Detect which cell encompasses the target text, then output its [X, Y] center coordinate. 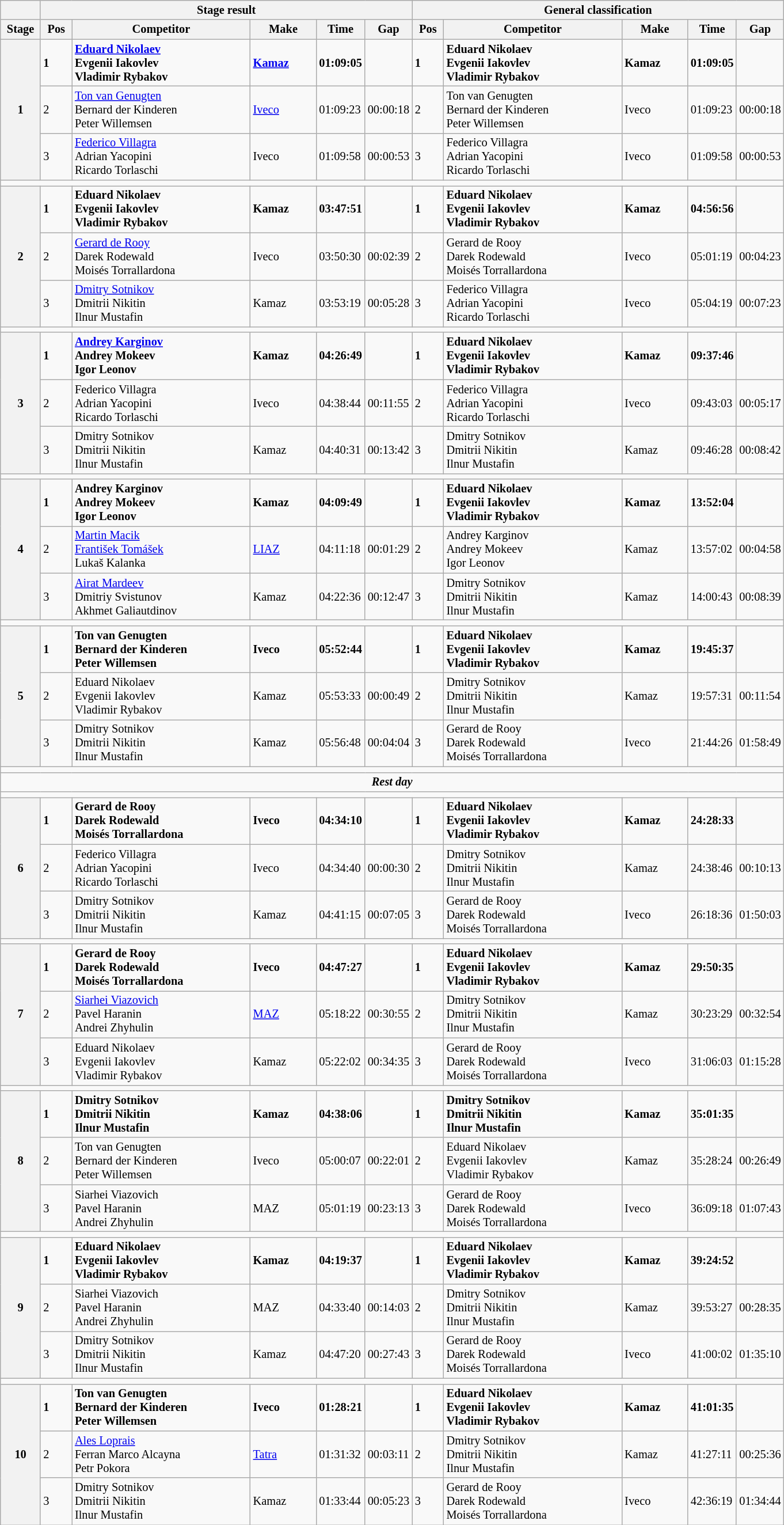
00:34:35 [389, 1061]
8 [21, 1161]
05:18:22 [340, 1014]
00:28:35 [760, 1308]
Martin Macik František Tomášek Lukaš Kalanka [161, 549]
13:52:04 [712, 503]
09:43:03 [712, 403]
00:12:47 [389, 597]
00:01:29 [389, 549]
General classification [598, 10]
03:47:51 [340, 209]
04:22:36 [340, 597]
01:58:49 [760, 743]
42:36:19 [712, 1501]
Tatra [283, 1454]
9 [21, 1307]
39:53:27 [712, 1308]
04:41:15 [340, 915]
01:50:03 [760, 915]
04:26:49 [340, 356]
00:11:54 [760, 696]
00:03:11 [389, 1454]
00:07:05 [389, 915]
Stage [21, 29]
19:57:31 [712, 696]
05:52:44 [340, 649]
03:53:19 [340, 304]
41:00:02 [712, 1355]
10 [21, 1455]
LIAZ [283, 549]
35:01:35 [712, 1114]
21:44:26 [712, 743]
00:14:03 [389, 1308]
04:33:40 [340, 1308]
00:22:01 [389, 1161]
00:04:04 [389, 743]
04:09:49 [340, 503]
Rest day [393, 782]
01:07:43 [760, 1208]
05:04:19 [712, 304]
00:07:23 [760, 304]
04:38:06 [340, 1114]
04:19:37 [340, 1261]
05:00:07 [340, 1161]
Airat Mardeev Dmitriy Svistunov Akhmet Galiautdinov [161, 597]
29:50:35 [712, 968]
14:00:43 [712, 597]
00:00:49 [389, 696]
00:10:13 [760, 868]
04:40:31 [340, 450]
00:08:39 [760, 597]
00:27:43 [389, 1355]
04:56:56 [712, 209]
00:26:49 [760, 1161]
00:13:42 [389, 450]
00:00:30 [389, 868]
5 [21, 696]
04:34:40 [340, 868]
04:47:27 [340, 968]
00:05:28 [389, 304]
05:53:33 [340, 696]
Stage result [226, 10]
24:38:46 [712, 868]
01:33:44 [340, 1501]
01:34:44 [760, 1501]
00:04:58 [760, 549]
00:32:54 [760, 1014]
7 [21, 1015]
05:22:02 [340, 1061]
03:50:30 [340, 256]
19:45:37 [712, 649]
41:01:35 [712, 1408]
04:11:18 [340, 549]
39:24:52 [712, 1261]
00:05:23 [389, 1501]
04:38:44 [340, 403]
00:02:39 [389, 256]
13:57:02 [712, 549]
00:30:55 [389, 1014]
01:15:28 [760, 1061]
6 [21, 867]
05:56:48 [340, 743]
41:27:11 [712, 1454]
00:05:17 [760, 403]
26:18:36 [712, 915]
30:23:29 [712, 1014]
04:47:20 [340, 1355]
00:23:13 [389, 1208]
01:35:10 [760, 1355]
00:08:42 [760, 450]
00:25:36 [760, 1454]
31:06:03 [712, 1061]
01:31:32 [340, 1454]
24:28:33 [712, 821]
4 [21, 549]
Ales Loprais Ferran Marco Alcayna Petr Pokora [161, 1454]
01:28:21 [340, 1408]
04:34:10 [340, 821]
00:04:23 [760, 256]
35:28:24 [712, 1161]
36:09:18 [712, 1208]
09:37:46 [712, 356]
00:11:55 [389, 403]
09:46:28 [712, 450]
